Identify which cell holds the provided text, then report its [x, y] central coordinate. 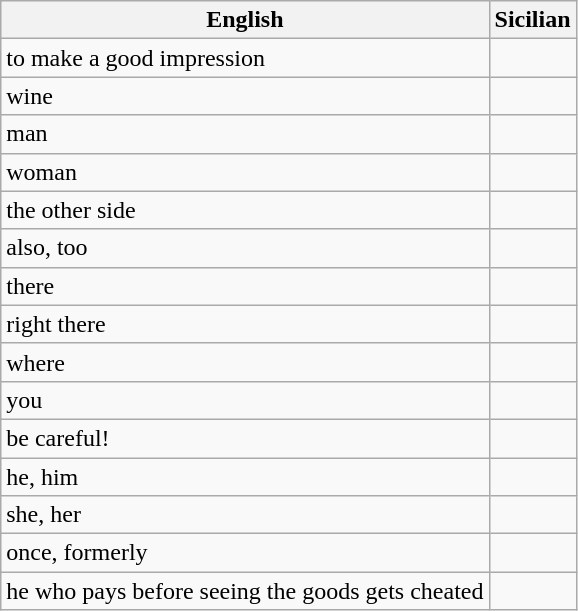
right there [245, 324]
to make a good impression [245, 58]
man [245, 134]
be careful! [245, 438]
woman [245, 172]
once, formerly [245, 553]
wine [245, 96]
English [245, 20]
there [245, 286]
she, her [245, 515]
he who pays before seeing the goods gets cheated [245, 591]
the other side [245, 210]
also, too [245, 248]
you [245, 400]
where [245, 362]
he, him [245, 477]
Sicilian [532, 20]
